Provide the (x, y) coordinate of the cell's center where the given text is located.  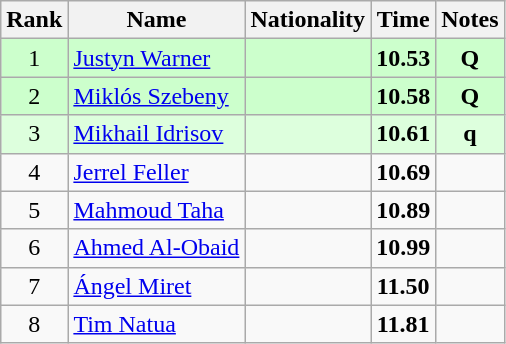
5 (34, 210)
Rank (34, 20)
6 (34, 248)
1 (34, 58)
10.69 (404, 172)
Time (404, 20)
2 (34, 96)
Notes (470, 20)
Ángel Miret (156, 286)
10.99 (404, 248)
Nationality (308, 20)
11.50 (404, 286)
Mikhail Idrisov (156, 134)
q (470, 134)
Miklós Szebeny (156, 96)
Ahmed Al-Obaid (156, 248)
Jerrel Feller (156, 172)
10.53 (404, 58)
10.58 (404, 96)
Justyn Warner (156, 58)
10.61 (404, 134)
10.89 (404, 210)
Name (156, 20)
3 (34, 134)
4 (34, 172)
8 (34, 324)
Mahmoud Taha (156, 210)
Tim Natua (156, 324)
11.81 (404, 324)
7 (34, 286)
